Capture the cell that displays the provided text and extract its (x, y) central coordinate. 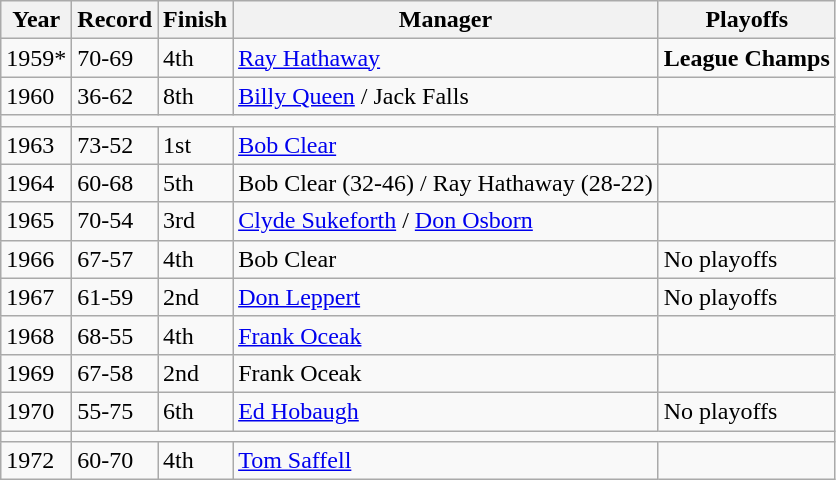
1963 (36, 145)
Ed Hobaugh (446, 411)
68-55 (115, 335)
Don Leppert (446, 297)
Billy Queen / Jack Falls (446, 96)
67-58 (115, 373)
60-70 (115, 461)
5th (196, 183)
Bob Clear (32-46) / Ray Hathaway (28-22) (446, 183)
1960 (36, 96)
Record (115, 20)
Finish (196, 20)
1972 (36, 461)
73-52 (115, 145)
1967 (36, 297)
Playoffs (746, 20)
Ray Hathaway (446, 58)
Year (36, 20)
70-69 (115, 58)
55-75 (115, 411)
Clyde Sukeforth / Don Osborn (446, 221)
1970 (36, 411)
6th (196, 411)
1st (196, 145)
Tom Saffell (446, 461)
70-54 (115, 221)
League Champs (746, 58)
60-68 (115, 183)
61-59 (115, 297)
Manager (446, 20)
8th (196, 96)
1965 (36, 221)
1964 (36, 183)
1959* (36, 58)
1968 (36, 335)
1969 (36, 373)
3rd (196, 221)
1966 (36, 259)
36-62 (115, 96)
67-57 (115, 259)
